Capture the cell that displays the provided text and extract its (x, y) central coordinate. 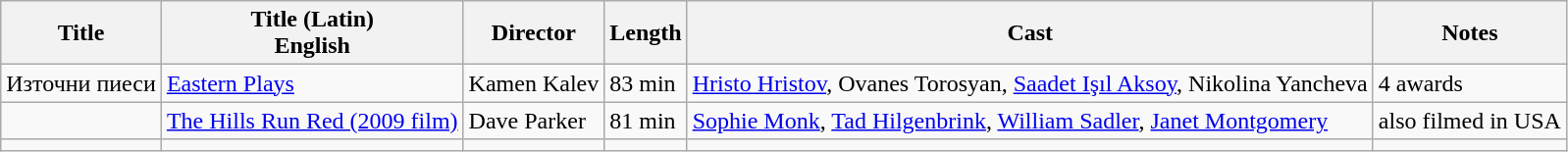
Notes (1470, 33)
Dave Parker (534, 121)
Title (81, 33)
The Hills Run Red (2009 film) (312, 121)
also filmed in USA (1470, 121)
Director (534, 33)
Eastern Plays (312, 83)
Sophie Monk, Tad Hilgenbrink, William Sadler, Janet Montgomery (1030, 121)
Title (Latin)English (312, 33)
Kamen Kalev (534, 83)
Cast (1030, 33)
Length (646, 33)
Hristo Hristov, Ovanes Torosyan, Saadet Işıl Aksoy, Nikolina Yancheva (1030, 83)
81 min (646, 121)
Източни пиеси (81, 83)
4 awards (1470, 83)
83 min (646, 83)
